Identify which cell holds the provided text, then report its (X, Y) central coordinate. 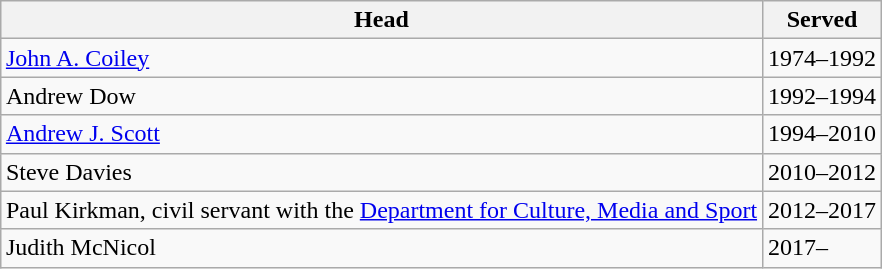
1974–1992 (822, 58)
2010–2012 (822, 172)
Andrew Dow (381, 96)
Served (822, 20)
1992–1994 (822, 96)
2012–2017 (822, 210)
Andrew J. Scott (381, 134)
2017– (822, 248)
Judith McNicol (381, 248)
Head (381, 20)
John A. Coiley (381, 58)
1994–2010 (822, 134)
Steve Davies (381, 172)
Paul Kirkman, civil servant with the Department for Culture, Media and Sport (381, 210)
